Identify which cell holds the provided text, then report its [x, y] central coordinate. 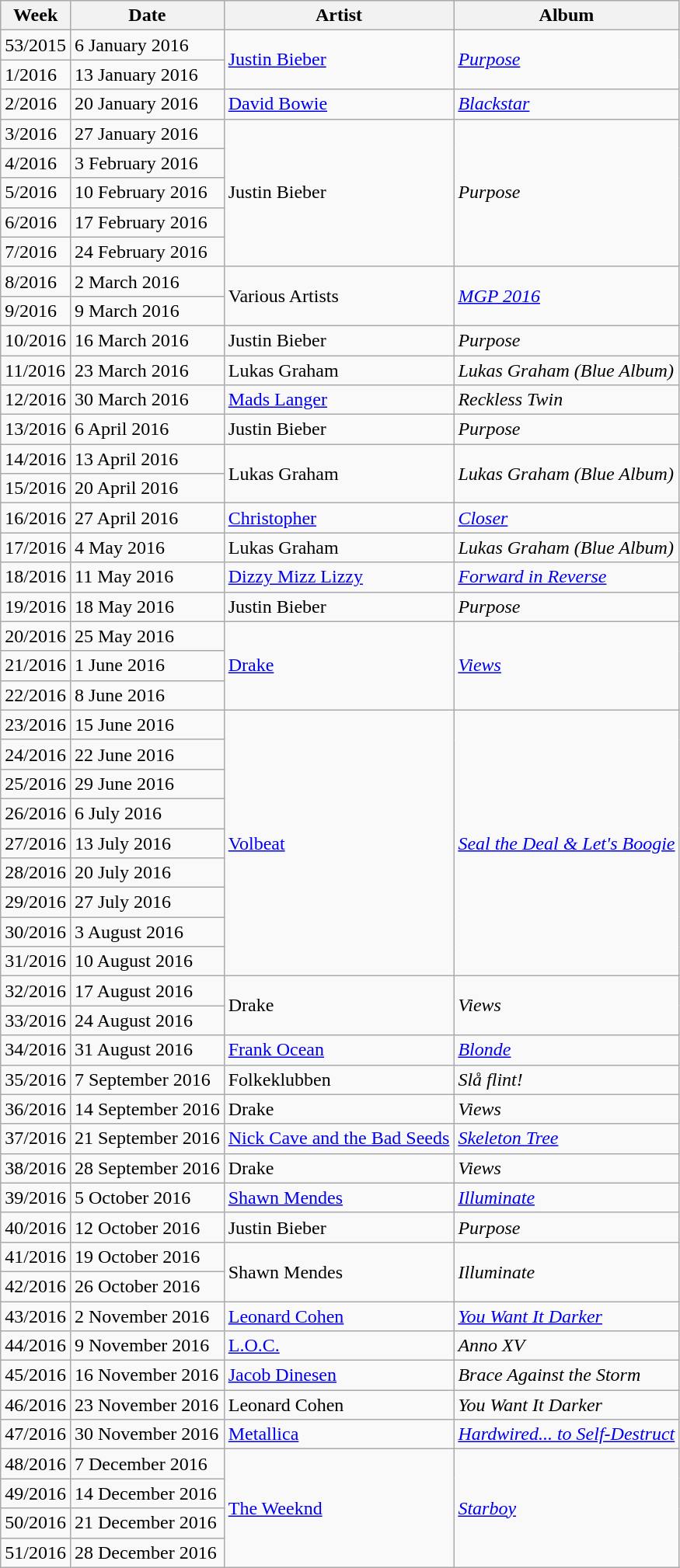
27 April 2016 [147, 518]
Nick Cave and the Bad Seeds [339, 1139]
21 December 2016 [147, 1523]
33/2016 [36, 1020]
2 November 2016 [147, 1316]
19 October 2016 [147, 1257]
6 January 2016 [147, 45]
Blackstar [567, 104]
Closer [567, 518]
3 February 2016 [147, 163]
17 August 2016 [147, 991]
48/2016 [36, 1464]
19/2016 [36, 607]
53/2015 [36, 45]
6/2016 [36, 222]
17/2016 [36, 548]
Forward in Reverse [567, 577]
28/2016 [36, 873]
13 July 2016 [147, 843]
46/2016 [36, 1405]
20 July 2016 [147, 873]
4 May 2016 [147, 548]
26 October 2016 [147, 1286]
3 August 2016 [147, 932]
25 May 2016 [147, 636]
1 June 2016 [147, 666]
12 October 2016 [147, 1227]
39/2016 [36, 1198]
28 December 2016 [147, 1552]
Artist [339, 16]
32/2016 [36, 991]
43/2016 [36, 1316]
Reckless Twin [567, 400]
9/2016 [36, 311]
24 February 2016 [147, 252]
Date [147, 16]
8 June 2016 [147, 695]
24 August 2016 [147, 1020]
MGP 2016 [567, 296]
50/2016 [36, 1523]
Seal the Deal & Let's Boogie [567, 843]
9 November 2016 [147, 1346]
12/2016 [36, 400]
7 December 2016 [147, 1464]
24/2016 [36, 754]
Week [36, 16]
35/2016 [36, 1080]
30 March 2016 [147, 400]
5 October 2016 [147, 1198]
47/2016 [36, 1434]
14 September 2016 [147, 1109]
The Weeknd [339, 1508]
L.O.C. [339, 1346]
23/2016 [36, 725]
15/2016 [36, 488]
3/2016 [36, 134]
Brace Against the Storm [567, 1375]
Anno XV [567, 1346]
13/2016 [36, 429]
29/2016 [36, 902]
31 August 2016 [147, 1050]
15 June 2016 [147, 725]
5/2016 [36, 193]
Album [567, 16]
Christopher [339, 518]
51/2016 [36, 1552]
13 April 2016 [147, 459]
16 March 2016 [147, 340]
38/2016 [36, 1168]
David Bowie [339, 104]
2 March 2016 [147, 281]
44/2016 [36, 1346]
6 July 2016 [147, 813]
37/2016 [36, 1139]
25/2016 [36, 784]
16/2016 [36, 518]
14 December 2016 [147, 1493]
Various Artists [339, 296]
Folkeklubben [339, 1080]
10 August 2016 [147, 961]
40/2016 [36, 1227]
21/2016 [36, 666]
11 May 2016 [147, 577]
20 April 2016 [147, 488]
6 April 2016 [147, 429]
30 November 2016 [147, 1434]
21 September 2016 [147, 1139]
28 September 2016 [147, 1168]
Frank Ocean [339, 1050]
10 February 2016 [147, 193]
8/2016 [36, 281]
Metallica [339, 1434]
41/2016 [36, 1257]
Jacob Dinesen [339, 1375]
29 June 2016 [147, 784]
26/2016 [36, 813]
Skeleton Tree [567, 1139]
2/2016 [36, 104]
Hardwired... to Self-Destruct [567, 1434]
9 March 2016 [147, 311]
Volbeat [339, 843]
22/2016 [36, 695]
Starboy [567, 1508]
Mads Langer [339, 400]
34/2016 [36, 1050]
Blonde [567, 1050]
18/2016 [36, 577]
36/2016 [36, 1109]
20 January 2016 [147, 104]
7/2016 [36, 252]
31/2016 [36, 961]
4/2016 [36, 163]
27/2016 [36, 843]
Dizzy Mizz Lizzy [339, 577]
45/2016 [36, 1375]
23 November 2016 [147, 1405]
27 July 2016 [147, 902]
11/2016 [36, 370]
10/2016 [36, 340]
13 January 2016 [147, 75]
27 January 2016 [147, 134]
16 November 2016 [147, 1375]
20/2016 [36, 636]
30/2016 [36, 932]
49/2016 [36, 1493]
17 February 2016 [147, 222]
14/2016 [36, 459]
Slå flint! [567, 1080]
18 May 2016 [147, 607]
42/2016 [36, 1286]
22 June 2016 [147, 754]
1/2016 [36, 75]
23 March 2016 [147, 370]
7 September 2016 [147, 1080]
